Find where the given text appears and provide that cell's center as (X, Y) coordinate. 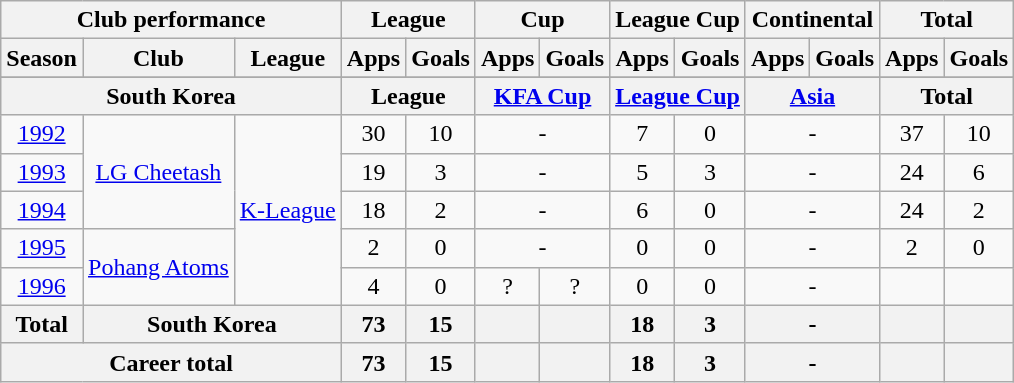
KFA Cup (542, 96)
1993 (42, 172)
4 (373, 286)
Career total (172, 362)
1996 (42, 286)
Pohang Atoms (158, 267)
Asia (812, 96)
30 (373, 134)
1992 (42, 134)
1995 (42, 248)
K-League (288, 210)
37 (912, 134)
1994 (42, 210)
5 (642, 172)
7 (642, 134)
LG Cheetash (158, 172)
Continental (812, 20)
Club (158, 58)
Club performance (172, 20)
Season (42, 58)
19 (373, 172)
Cup (542, 20)
